Determine the (X, Y) coordinate at the center of the cell enclosing the given text.  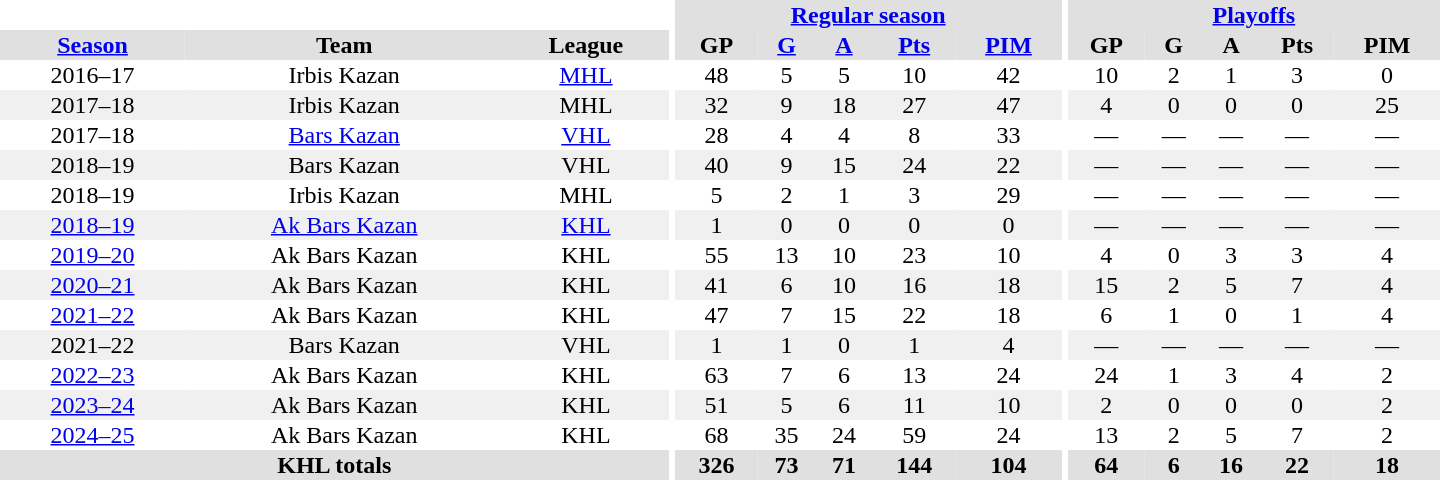
Regular season (868, 15)
68 (716, 435)
73 (786, 465)
2022–23 (92, 375)
51 (716, 405)
27 (914, 105)
Season (92, 45)
KHL totals (334, 465)
28 (716, 135)
40 (716, 165)
2023–24 (92, 405)
48 (716, 75)
2016–17 (92, 75)
326 (716, 465)
42 (1009, 75)
33 (1009, 135)
64 (1106, 465)
2024–25 (92, 435)
71 (844, 465)
11 (914, 405)
32 (716, 105)
29 (1009, 195)
104 (1009, 465)
2019–20 (92, 255)
25 (1387, 105)
63 (716, 375)
8 (914, 135)
Playoffs (1254, 15)
35 (786, 435)
League (586, 45)
55 (716, 255)
2020–21 (92, 285)
144 (914, 465)
Team (344, 45)
41 (716, 285)
59 (914, 435)
23 (914, 255)
